Return the (x, y) coordinate for the center point of the cell that contains the specified text.  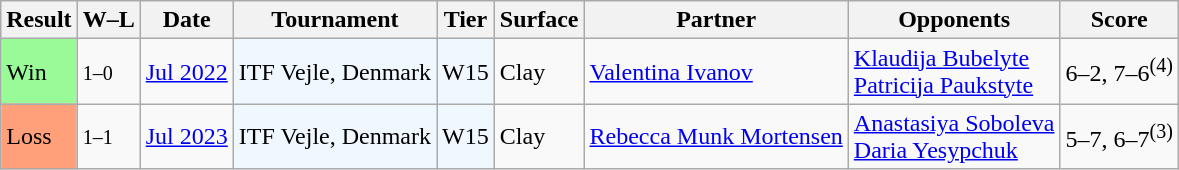
Win (39, 72)
6–2, 7–6(4) (1119, 72)
Tier (466, 20)
Rebecca Munk Mortensen (716, 136)
Opponents (954, 20)
1–0 (108, 72)
Tournament (334, 20)
Jul 2023 (186, 136)
W–L (108, 20)
Valentina Ivanov (716, 72)
Date (186, 20)
1–1 (108, 136)
Score (1119, 20)
Jul 2022 (186, 72)
Klaudija Bubelyte Patricija Paukstyte (954, 72)
Partner (716, 20)
Loss (39, 136)
5–7, 6–7(3) (1119, 136)
Anastasiya Soboleva Daria Yesypchuk (954, 136)
Surface (539, 20)
Result (39, 20)
